For the text-containing cell, return its midpoint in (x, y) coordinate format. 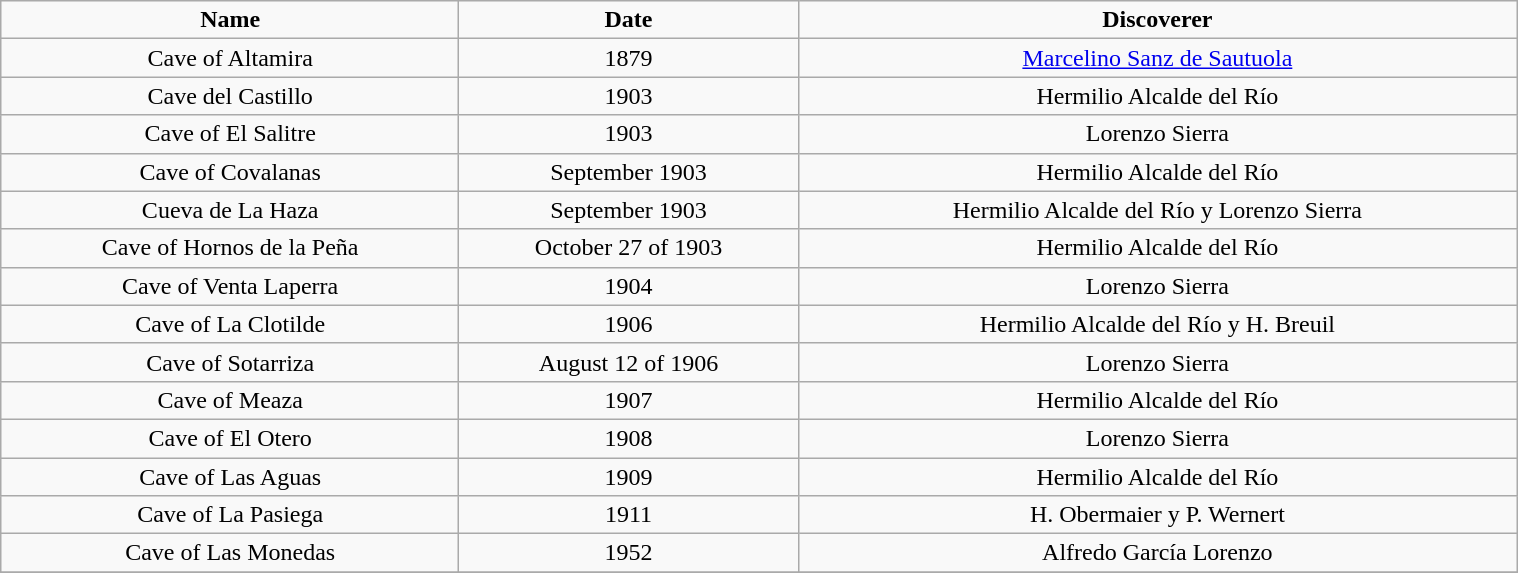
Hermilio Alcalde del Río y Lorenzo Sierra (1158, 210)
Name (230, 20)
Discoverer (1158, 20)
1909 (628, 477)
Cave of Las Monedas (230, 553)
Cave of Meaza (230, 400)
Marcelino Sanz de Sautuola (1158, 58)
H. Obermaier y P. Wernert (1158, 515)
1911 (628, 515)
1879 (628, 58)
Cave del Castillo (230, 96)
August 12 of 1906 (628, 362)
Alfredo García Lorenzo (1158, 553)
Cave of La Pasiega (230, 515)
Cave of Covalanas (230, 172)
1952 (628, 553)
Cave of Hornos de la Peña (230, 248)
1908 (628, 438)
Cave of Las Aguas (230, 477)
1906 (628, 324)
Cave of Altamira (230, 58)
1904 (628, 286)
Cave of Venta Laperra (230, 286)
Cave of El Salitre (230, 134)
1907 (628, 400)
Hermilio Alcalde del Río y H. Breuil (1158, 324)
Cave of La Clotilde (230, 324)
Cave of Sotarriza (230, 362)
Date (628, 20)
Cueva de La Haza (230, 210)
October 27 of 1903 (628, 248)
Cave of El Otero (230, 438)
